Return the [X, Y] coordinate for the center point of the cell that contains the specified text.  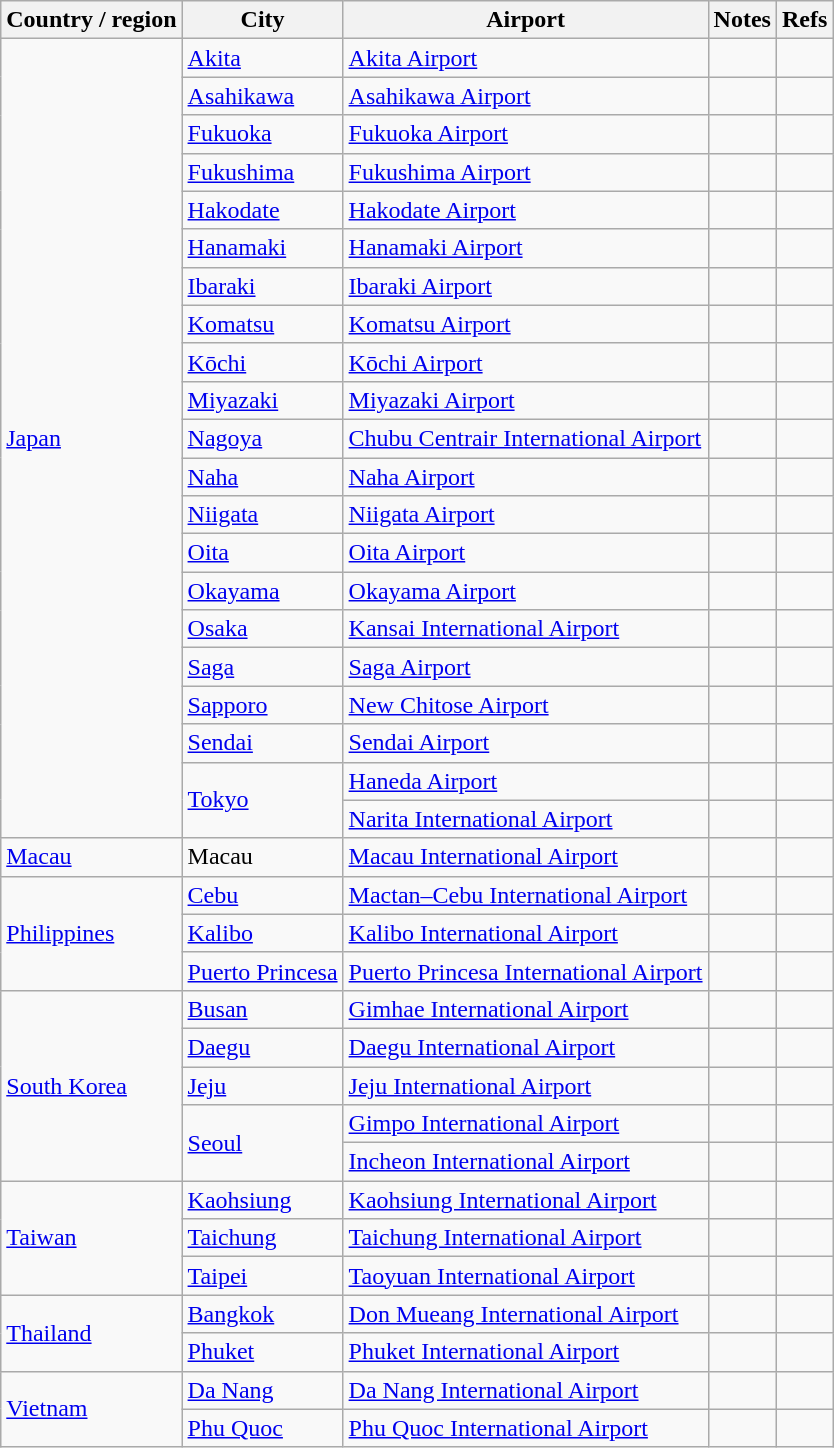
Asahikawa [262, 96]
Puerto Princesa [262, 971]
Japan [92, 438]
Kōchi [262, 362]
Thailand [92, 1333]
Sendai [262, 743]
Osaka [262, 629]
Phu Quoc [262, 1428]
Incheon International Airport [526, 1162]
Jeju International Airport [526, 1085]
Komatsu [262, 324]
Vietnam [92, 1409]
Da Nang [262, 1390]
Saga [262, 667]
New Chitose Airport [526, 705]
Okayama [262, 591]
Haneda Airport [526, 781]
City [262, 20]
Asahikawa Airport [526, 96]
Oita [262, 553]
Hakodate [262, 210]
Komatsu Airport [526, 324]
Chubu Centrair International Airport [526, 438]
Kōchi Airport [526, 362]
Ibaraki [262, 286]
South Korea [92, 1085]
Notes [742, 20]
Okayama Airport [526, 591]
Kalibo International Airport [526, 933]
Sapporo [262, 705]
Taiwan [92, 1238]
Saga Airport [526, 667]
Taipei [262, 1276]
Gimpo International Airport [526, 1124]
Ibaraki Airport [526, 286]
Bangkok [262, 1314]
Cebu [262, 895]
Jeju [262, 1085]
Miyazaki Airport [526, 400]
Fukushima Airport [526, 172]
Kaohsiung [262, 1200]
Kansai International Airport [526, 629]
Airport [526, 20]
Phu Quoc International Airport [526, 1428]
Don Mueang International Airport [526, 1314]
Naha Airport [526, 477]
Phuket [262, 1352]
Hanamaki Airport [526, 248]
Taichung [262, 1238]
Sendai Airport [526, 743]
Niigata [262, 515]
Mactan–Cebu International Airport [526, 895]
Kalibo [262, 933]
Fukuoka [262, 134]
Busan [262, 1009]
Macau International Airport [526, 857]
Kaohsiung International Airport [526, 1200]
Taichung International Airport [526, 1238]
Hakodate Airport [526, 210]
Miyazaki [262, 400]
Naha [262, 477]
Country / region [92, 20]
Oita Airport [526, 553]
Akita [262, 58]
Gimhae International Airport [526, 1009]
Seoul [262, 1143]
Da Nang International Airport [526, 1390]
Daegu International Airport [526, 1047]
Fukuoka Airport [526, 134]
Niigata Airport [526, 515]
Refs [804, 20]
Narita International Airport [526, 819]
Philippines [92, 933]
Tokyo [262, 800]
Taoyuan International Airport [526, 1276]
Puerto Princesa International Airport [526, 971]
Fukushima [262, 172]
Akita Airport [526, 58]
Nagoya [262, 438]
Hanamaki [262, 248]
Phuket International Airport [526, 1352]
Daegu [262, 1047]
